Capture the cell that displays the provided text and extract its (X, Y) central coordinate. 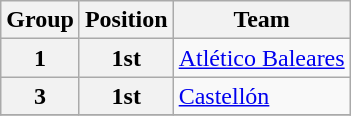
Atlético Baleares (262, 58)
1 (40, 58)
Group (40, 20)
3 (40, 96)
Team (262, 20)
Castellón (262, 96)
Position (126, 20)
